Identify which cell holds the provided text, then report its [x, y] central coordinate. 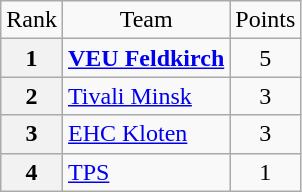
2 [32, 96]
VEU Feldkirch [146, 58]
TPS [146, 172]
Tivali Minsk [146, 96]
5 [266, 58]
Points [266, 20]
4 [32, 172]
Rank [32, 20]
Team [146, 20]
EHC Kloten [146, 134]
